Determine the [x, y] coordinate at the center of the cell enclosing the given text.  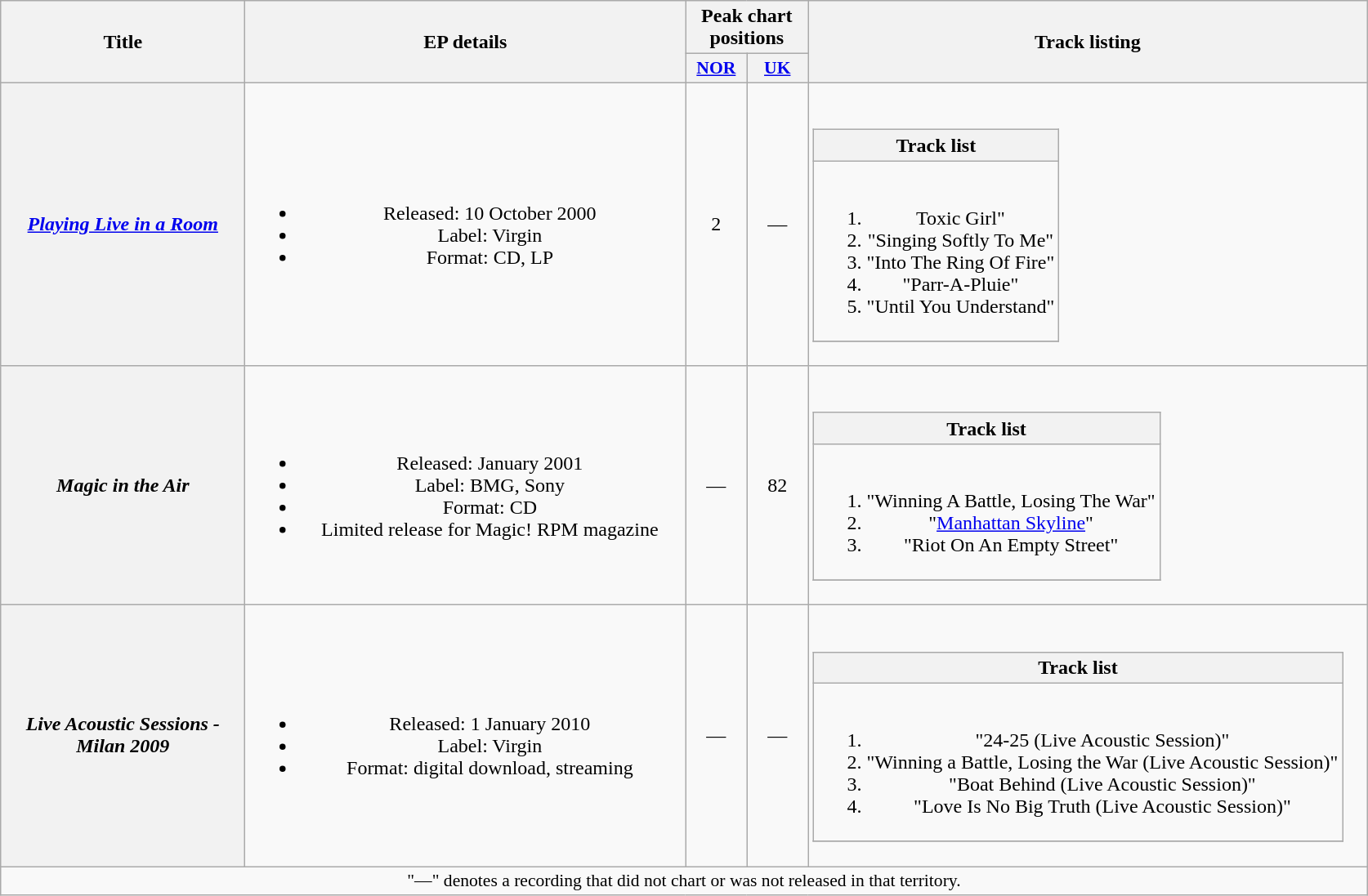
UK [778, 69]
Track listing [1088, 42]
82 [778, 485]
Toxic Girl""Singing Softly To Me""Into The Ring Of Fire""Parr-A-Pluie""Until You Understand" [937, 252]
Released: January 2001Label: BMG, SonyFormat: CDLimited release for Magic! RPM magazine [466, 485]
EP details [466, 42]
Track list "Winning A Battle, Losing The War""Manhattan Skyline""Riot On An Empty Street" [1088, 485]
"Winning A Battle, Losing The War""Manhattan Skyline""Riot On An Empty Street" [986, 511]
Magic in the Air [123, 485]
Live Acoustic Sessions - Milan 2009 [123, 736]
NOR [716, 69]
2 [716, 224]
Track list Toxic Girl""Singing Softly To Me""Into The Ring Of Fire""Parr-A-Pluie""Until You Understand" [1088, 224]
Released: 10 October 2000Label: VirginFormat: CD, LP [466, 224]
Title [123, 42]
"—" denotes a recording that did not chart or was not released in that territory. [684, 880]
Playing Live in a Room [123, 224]
Released: 1 January 2010Label: VirginFormat: digital download, streaming [466, 736]
Peak chart positions [747, 28]
